Search for the cell housing the specified text and yield its [x, y] center coordinate. 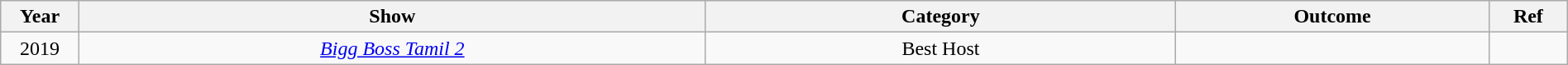
Bigg Boss Tamil 2 [392, 48]
Category [940, 17]
Best Host [940, 48]
Year [40, 17]
Show [392, 17]
Ref [1528, 17]
Outcome [1333, 17]
2019 [40, 48]
